Detect which cell encompasses the target text, then output its (x, y) center coordinate. 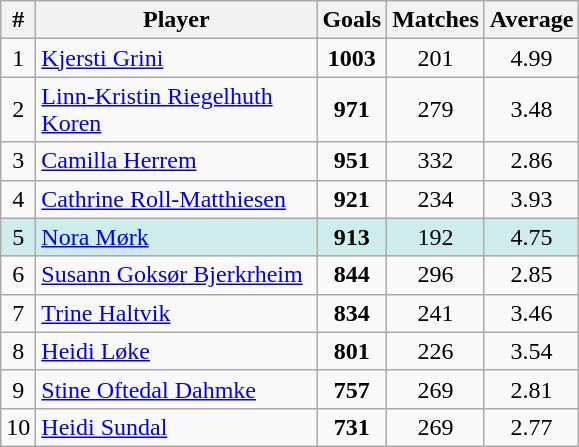
834 (352, 313)
234 (436, 199)
Camilla Herrem (176, 161)
296 (436, 275)
8 (18, 351)
2 (18, 110)
Kjersti Grini (176, 58)
844 (352, 275)
7 (18, 313)
Cathrine Roll-Matthiesen (176, 199)
757 (352, 389)
3.54 (532, 351)
731 (352, 427)
3.46 (532, 313)
201 (436, 58)
Average (532, 20)
Player (176, 20)
Susann Goksør Bjerkrheim (176, 275)
3.93 (532, 199)
10 (18, 427)
Stine Oftedal Dahmke (176, 389)
801 (352, 351)
913 (352, 237)
Linn-Kristin Riegelhuth Koren (176, 110)
4.99 (532, 58)
2.86 (532, 161)
226 (436, 351)
Heidi Løke (176, 351)
332 (436, 161)
3 (18, 161)
# (18, 20)
Matches (436, 20)
3.48 (532, 110)
5 (18, 237)
Nora Mørk (176, 237)
192 (436, 237)
6 (18, 275)
971 (352, 110)
Trine Haltvik (176, 313)
1003 (352, 58)
4.75 (532, 237)
1 (18, 58)
279 (436, 110)
951 (352, 161)
9 (18, 389)
Heidi Sundal (176, 427)
2.85 (532, 275)
Goals (352, 20)
921 (352, 199)
241 (436, 313)
4 (18, 199)
2.81 (532, 389)
2.77 (532, 427)
